Detect which cell encompasses the target text, then output its [x, y] center coordinate. 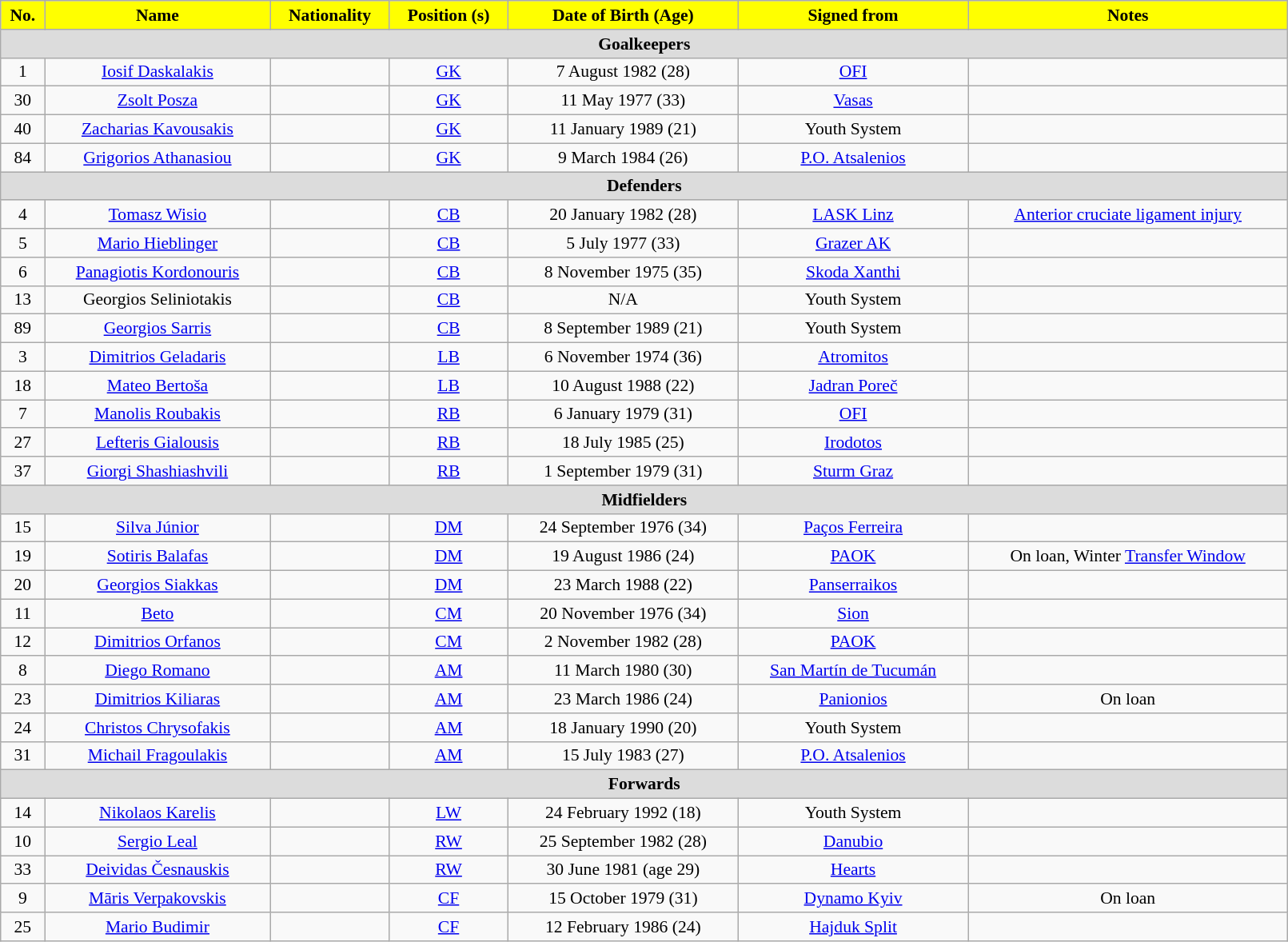
Paços Ferreira [854, 528]
25 [22, 927]
37 [22, 471]
Zsolt Posza [158, 101]
23 March 1986 (24) [623, 699]
Anterior cruciate ligament injury [1127, 215]
Mario Budimir [158, 927]
1 September 1979 (31) [623, 471]
Panserraikos [854, 585]
Panagiotis Kordonouris [158, 272]
24 September 1976 (34) [623, 528]
Zacharias Kavousakis [158, 130]
1 [22, 72]
19 August 1986 (24) [623, 557]
9 March 1984 (26) [623, 158]
15 October 1979 (31) [623, 899]
Māris Verpakovskis [158, 899]
11 May 1977 (33) [623, 101]
6 January 1979 (31) [623, 414]
Tomasz Wisio [158, 215]
No. [22, 15]
10 [22, 841]
33 [22, 870]
23 March 1988 (22) [623, 585]
12 February 1986 (24) [623, 927]
Dynamo Kyiv [854, 899]
Dimitrios Kiliaras [158, 699]
8 [22, 671]
15 [22, 528]
N/A [623, 300]
Forwards [644, 784]
Georgios Siakkas [158, 585]
5 [22, 243]
Michail Fragoulakis [158, 756]
24 February 1992 (18) [623, 813]
24 [22, 728]
18 January 1990 (20) [623, 728]
Beto [158, 613]
Lefteris Gialousis [158, 443]
84 [22, 158]
Hearts [854, 870]
89 [22, 329]
25 September 1982 (28) [623, 841]
Diego Romano [158, 671]
11 [22, 613]
Sergio Leal [158, 841]
Deividas Česnauskis [158, 870]
Christos Chrysofakis [158, 728]
Goalkeepers [644, 44]
9 [22, 899]
11 January 1989 (21) [623, 130]
Position (s) [449, 15]
3 [22, 357]
20 [22, 585]
14 [22, 813]
23 [22, 699]
Dimitrios Geladaris [158, 357]
Signed from [854, 15]
Sturm Graz [854, 471]
Georgios Sarris [158, 329]
2 November 1982 (28) [623, 642]
Silva Júnior [158, 528]
LASK Linz [854, 215]
Iosif Daskalakis [158, 72]
Notes [1127, 15]
Atromitos [854, 357]
5 July 1977 (33) [623, 243]
Vasas [854, 101]
27 [22, 443]
Midfielders [644, 500]
Defenders [644, 186]
Danubio [854, 841]
10 August 1988 (22) [623, 385]
12 [22, 642]
San Martín de Tucumán [854, 671]
Date of Birth (Age) [623, 15]
6 November 1974 (36) [623, 357]
30 June 1981 (age 29) [623, 870]
LW [449, 813]
6 [22, 272]
Georgios Seliniotakis [158, 300]
Panionios [854, 699]
Grigorios Athanasiou [158, 158]
Irodotos [854, 443]
18 July 1985 (25) [623, 443]
7 August 1982 (28) [623, 72]
18 [22, 385]
Giorgi Shashiashvili [158, 471]
8 September 1989 (21) [623, 329]
20 January 1982 (28) [623, 215]
Sotiris Balafas [158, 557]
15 July 1983 (27) [623, 756]
Mateo Bertoša [158, 385]
Dimitrios Orfanos [158, 642]
11 March 1980 (30) [623, 671]
4 [22, 215]
8 November 1975 (35) [623, 272]
7 [22, 414]
13 [22, 300]
Sion [854, 613]
Mario Hieblinger [158, 243]
Skoda Xanthi [854, 272]
31 [22, 756]
Nikolaos Karelis [158, 813]
19 [22, 557]
20 November 1976 (34) [623, 613]
Hajduk Split [854, 927]
Nationality [329, 15]
Jadran Poreč [854, 385]
Grazer AK [854, 243]
30 [22, 101]
On loan, Winter Transfer Window [1127, 557]
40 [22, 130]
Name [158, 15]
Manolis Roubakis [158, 414]
